Provide the (x, y) coordinate of the cell's center where the given text is located.  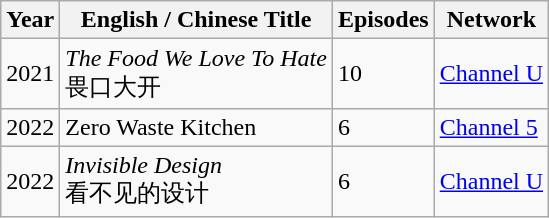
2021 (30, 74)
The Food We Love To Hate 畏口大开 (196, 74)
Episodes (383, 20)
Channel 5 (491, 127)
10 (383, 74)
Year (30, 20)
Invisible Design 看不见的设计 (196, 181)
Zero Waste Kitchen (196, 127)
English / Chinese Title (196, 20)
Network (491, 20)
